Pinpoint the cell where the given text exists, returning its [x, y] midpoint coordinate. 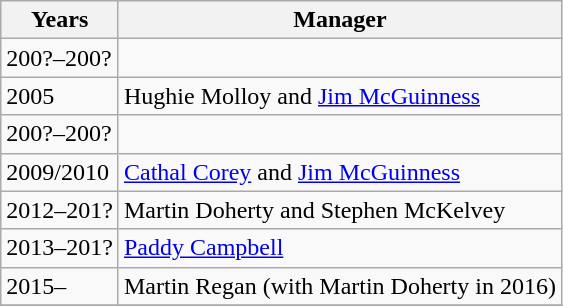
Manager [340, 20]
Martin Doherty and Stephen McKelvey [340, 210]
2012–201? [60, 210]
Paddy Campbell [340, 248]
2013–201? [60, 248]
2015– [60, 286]
Hughie Molloy and Jim McGuinness [340, 96]
Cathal Corey and Jim McGuinness [340, 172]
2009/2010 [60, 172]
Years [60, 20]
2005 [60, 96]
Martin Regan (with Martin Doherty in 2016) [340, 286]
